Return [X, Y] of the center of cell containing provided text 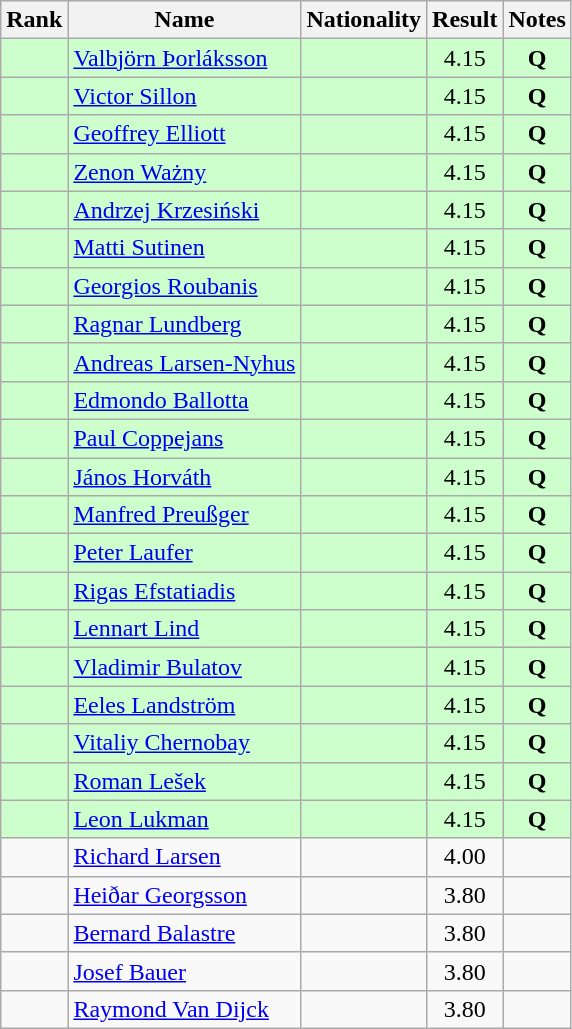
Ragnar Lundberg [184, 324]
Vitaliy Chernobay [184, 743]
4.00 [465, 857]
Richard Larsen [184, 857]
Geoffrey Elliott [184, 134]
Result [465, 20]
Zenon Ważny [184, 172]
Heiðar Georgsson [184, 895]
Nationality [364, 20]
Matti Sutinen [184, 248]
Peter Laufer [184, 553]
Raymond Van Dijck [184, 1009]
Josef Bauer [184, 971]
Manfred Preußger [184, 515]
Eeles Landström [184, 705]
Bernard Balastre [184, 933]
János Horváth [184, 477]
Georgios Roubanis [184, 286]
Vladimir Bulatov [184, 667]
Andreas Larsen-Nyhus [184, 362]
Roman Lešek [184, 781]
Paul Coppejans [184, 438]
Valbjörn Þorláksson [184, 58]
Notes [537, 20]
Victor Sillon [184, 96]
Edmondo Ballotta [184, 400]
Leon Lukman [184, 819]
Lennart Lind [184, 629]
Rigas Efstatiadis [184, 591]
Rank [34, 20]
Name [184, 20]
Andrzej Krzesiński [184, 210]
